Capture the cell that displays the provided text and extract its (x, y) central coordinate. 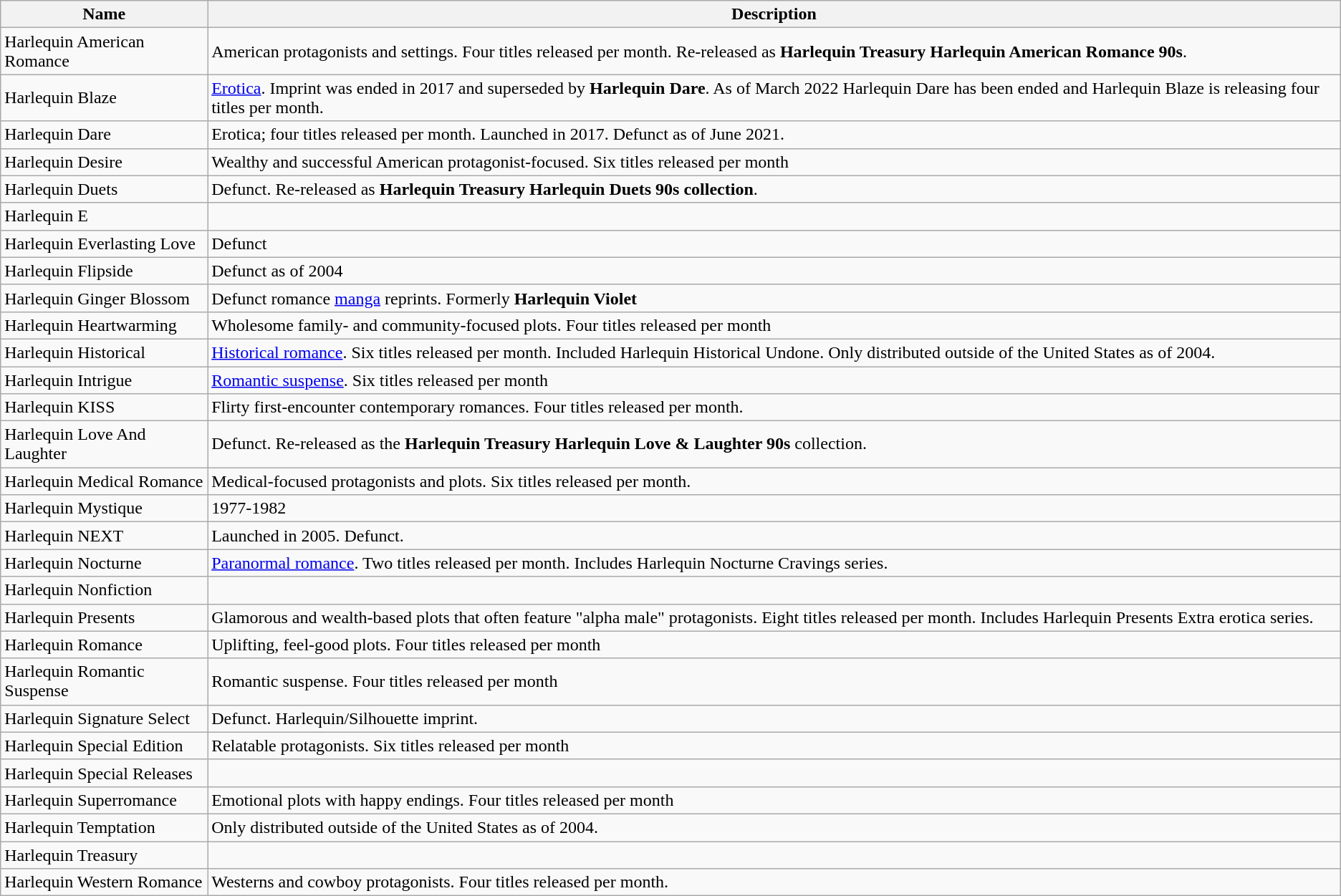
Harlequin Romance (105, 645)
Harlequin Presents (105, 617)
Harlequin American Romance (105, 52)
Harlequin Signature Select (105, 718)
Description (774, 14)
Paranormal romance. Two titles released per month. Includes Harlequin Nocturne Cravings series. (774, 563)
Harlequin KISS (105, 408)
Harlequin Desire (105, 162)
Relatable protagonists. Six titles released per month (774, 746)
Defunct (774, 244)
Flirty first-encounter contemporary romances. Four titles released per month. (774, 408)
Harlequin Special Releases (105, 773)
Wealthy and successful American protagonist-focused. Six titles released per month (774, 162)
Defunct. Re-released as the Harlequin Treasury Harlequin Love & Laughter 90s collection. (774, 444)
1977-1982 (774, 509)
Defunct romance manga reprints. Formerly Harlequin Violet (774, 298)
Harlequin Love And Laughter (105, 444)
Launched in 2005. Defunct. (774, 536)
Defunct as of 2004 (774, 271)
Harlequin Special Edition (105, 746)
Harlequin Duets (105, 189)
Harlequin Nonfiction (105, 590)
Harlequin Temptation (105, 827)
Wholesome family- and community-focused plots. Four titles released per month (774, 325)
Harlequin Nocturne (105, 563)
Defunct. Harlequin/Silhouette imprint. (774, 718)
Defunct. Re-released as Harlequin Treasury Harlequin Duets 90s collection. (774, 189)
Harlequin Western Romance (105, 882)
Medical-focused protagonists and plots. Six titles released per month. (774, 481)
Harlequin Medical Romance (105, 481)
Harlequin Superromance (105, 800)
Harlequin Blaze (105, 97)
Only distributed outside of the United States as of 2004. (774, 827)
Harlequin Dare (105, 135)
Uplifting, feel-good plots. Four titles released per month (774, 645)
Erotica; four titles released per month. Launched in 2017. Defunct as of June 2021. (774, 135)
Harlequin Treasury (105, 854)
Harlequin E (105, 216)
Harlequin NEXT (105, 536)
Harlequin Historical (105, 352)
Emotional plots with happy endings. Four titles released per month (774, 800)
Harlequin Everlasting Love (105, 244)
Harlequin Mystique (105, 509)
Harlequin Heartwarming (105, 325)
Harlequin Ginger Blossom (105, 298)
Romantic suspense. Six titles released per month (774, 380)
Name (105, 14)
Harlequin Intrigue (105, 380)
Westerns and cowboy protagonists. Four titles released per month. (774, 882)
Historical romance. Six titles released per month. Included Harlequin Historical Undone. Only distributed outside of the United States as of 2004. (774, 352)
Harlequin Flipside (105, 271)
American protagonists and settings. Four titles released per month. Re-released as Harlequin Treasury Harlequin American Romance 90s. (774, 52)
Romantic suspense. Four titles released per month (774, 682)
Harlequin Romantic Suspense (105, 682)
